Return [X, Y] of the center of cell containing provided text 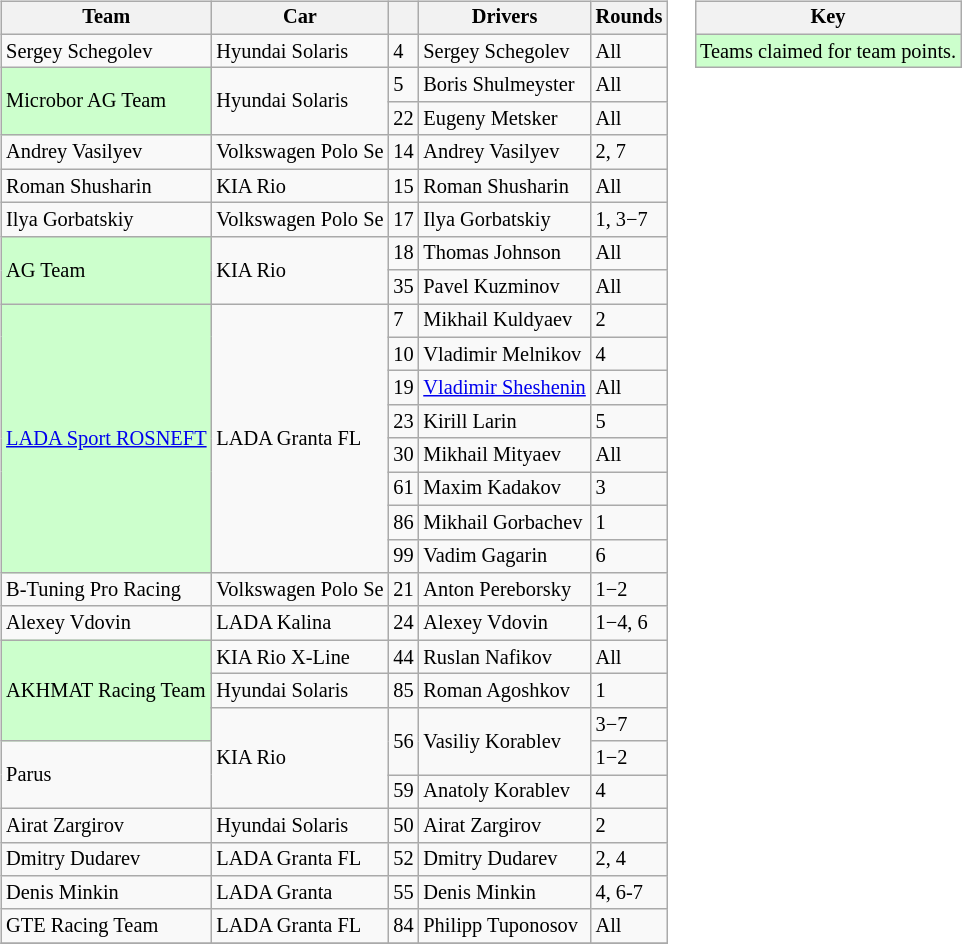
Anatoly Korablev [504, 792]
Vasiliy Korablev [504, 740]
6 [630, 556]
Pavel Kuzminov [504, 287]
Roman Agoshkov [504, 691]
Mikhail Gorbachev [504, 522]
GTE Racing Team [106, 926]
Philipp Tuponosov [504, 926]
B-Tuning Pro Racing [106, 590]
AG Team [106, 270]
Boris Shulmeyster [504, 85]
Anton Pereborsky [504, 590]
18 [403, 253]
Team [106, 18]
Drivers [504, 18]
Vadim Gagarin [504, 556]
Teams claimed for team points. [828, 51]
2, 7 [630, 152]
61 [403, 489]
Thomas Johnson [504, 253]
Mikhail Kuldyaev [504, 321]
86 [403, 522]
3 [630, 489]
10 [403, 354]
52 [403, 859]
4, 6-7 [630, 893]
Mikhail Mityaev [504, 455]
99 [403, 556]
15 [403, 186]
7 [403, 321]
2, 4 [630, 859]
59 [403, 792]
AKHMAT Racing Team [106, 690]
LADA Granta [300, 893]
Eugeny Metsker [504, 119]
23 [403, 422]
24 [403, 623]
21 [403, 590]
56 [403, 740]
LADA Sport ROSNEFT [106, 438]
3−7 [630, 724]
Kirill Larin [504, 422]
Ruslan Nafikov [504, 657]
14 [403, 152]
55 [403, 893]
Maxim Kadakov [504, 489]
30 [403, 455]
1−4, 6 [630, 623]
22 [403, 119]
Parus [106, 774]
19 [403, 388]
Rounds [630, 18]
84 [403, 926]
LADA Kalina [300, 623]
50 [403, 825]
Microbor AG Team [106, 102]
Car [300, 18]
Key [828, 18]
Vladimir Melnikov [504, 354]
1, 3−7 [630, 220]
KIA Rio X-Line [300, 657]
44 [403, 657]
17 [403, 220]
Vladimir Sheshenin [504, 388]
35 [403, 287]
85 [403, 691]
